Locate the cell with the specified text and output its (x, y) center coordinate. 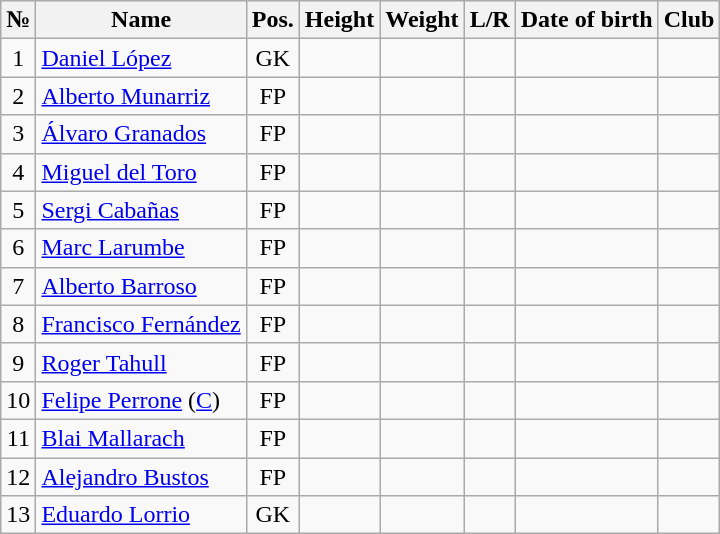
12 (18, 477)
Height (339, 20)
Name (141, 20)
Club (689, 20)
Weight (422, 20)
Marc Larumbe (141, 248)
Francisco Fernández (141, 324)
10 (18, 400)
3 (18, 134)
Blai Mallarach (141, 438)
Alberto Munarriz (141, 96)
2 (18, 96)
Sergi Cabañas (141, 210)
11 (18, 438)
Date of birth (586, 20)
Felipe Perrone (C) (141, 400)
Eduardo Lorrio (141, 515)
8 (18, 324)
5 (18, 210)
13 (18, 515)
9 (18, 362)
7 (18, 286)
Alejandro Bustos (141, 477)
1 (18, 58)
Daniel López (141, 58)
6 (18, 248)
L/R (490, 20)
Álvaro Granados (141, 134)
4 (18, 172)
№ (18, 20)
Pos. (272, 20)
Alberto Barroso (141, 286)
Roger Tahull (141, 362)
Miguel del Toro (141, 172)
